For the text-containing cell, return its midpoint in (x, y) coordinate format. 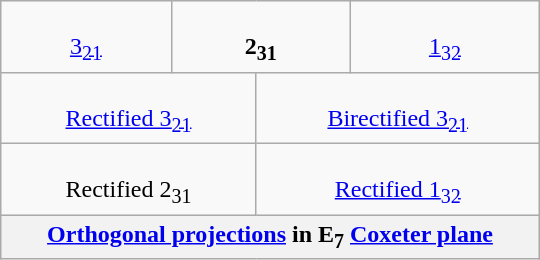
231 (260, 36)
321 (86, 36)
Orthogonal projections in E7 Coxeter plane (270, 237)
Rectified 231 (129, 178)
Rectified 321 (129, 108)
Rectified 132 (398, 178)
132 (446, 36)
Birectified 321 (398, 108)
